Output the [x, y] coordinate of the center of the cell containing the given text.  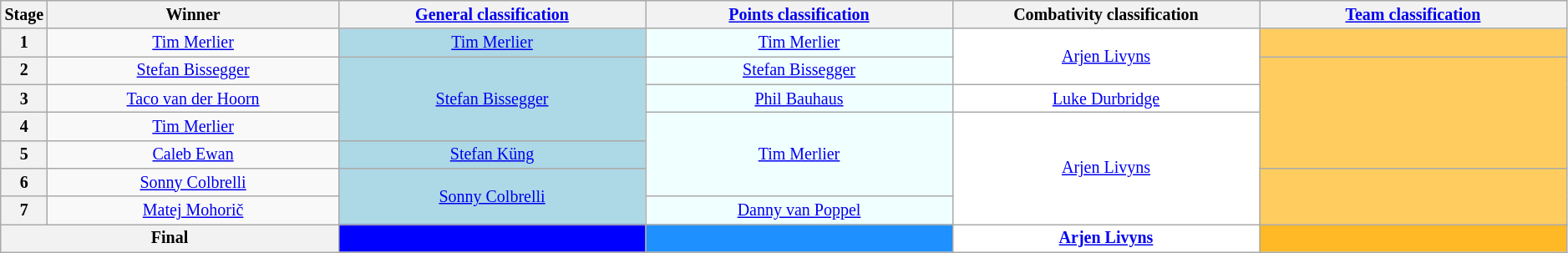
Stage [24, 15]
Luke Durbridge [1106, 99]
Stefan Küng [491, 154]
6 [24, 182]
2 [24, 70]
3 [24, 99]
Matej Mohorič [193, 210]
Winner [193, 15]
4 [24, 127]
Points classification [799, 15]
7 [24, 210]
1 [24, 43]
General classification [491, 15]
Caleb Ewan [193, 154]
Final [170, 239]
5 [24, 154]
Combativity classification [1106, 15]
Phil Bauhaus [799, 99]
Danny van Poppel [799, 210]
Taco van der Hoorn [193, 99]
Team classification [1413, 15]
